Return the [x, y] coordinate for the center point of the cell that contains the specified text.  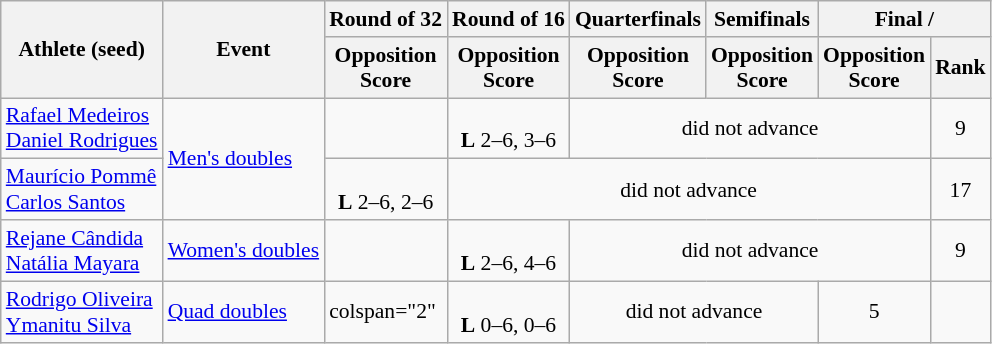
Women's doubles [244, 250]
Men's doubles [244, 159]
Maurício PommêCarlos Santos [82, 190]
5 [874, 312]
L 0–6, 0–6 [508, 312]
Semifinals [762, 19]
Round of 16 [508, 19]
Event [244, 50]
colspan="2" [386, 312]
L 2–6, 2–6 [386, 190]
Quarterfinals [638, 19]
L 2–6, 3–6 [508, 128]
Quad doubles [244, 312]
Rafael MedeirosDaniel Rodrigues [82, 128]
17 [960, 190]
Rodrigo OliveiraYmanitu Silva [82, 312]
Rank [960, 68]
Athlete (seed) [82, 50]
L 2–6, 4–6 [508, 250]
Final / [904, 19]
Round of 32 [386, 19]
Rejane CândidaNatália Mayara [82, 250]
